For the text-containing cell, return its midpoint in [x, y] coordinate format. 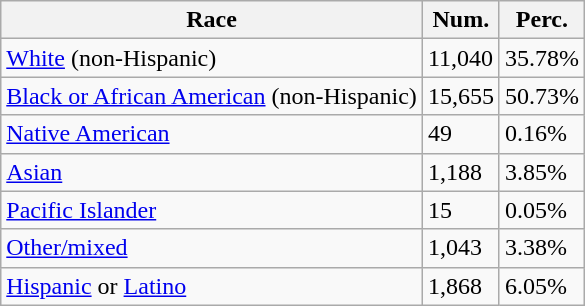
1,188 [460, 172]
11,040 [460, 58]
3.85% [542, 172]
Race [212, 20]
6.05% [542, 286]
35.78% [542, 58]
Pacific Islander [212, 210]
1,043 [460, 248]
0.05% [542, 210]
White (non-Hispanic) [212, 58]
15 [460, 210]
Other/mixed [212, 248]
Native American [212, 134]
Hispanic or Latino [212, 286]
Black or African American (non-Hispanic) [212, 96]
50.73% [542, 96]
Perc. [542, 20]
49 [460, 134]
3.38% [542, 248]
1,868 [460, 286]
0.16% [542, 134]
Num. [460, 20]
15,655 [460, 96]
Asian [212, 172]
